Search for the cell housing the specified text and yield its [X, Y] center coordinate. 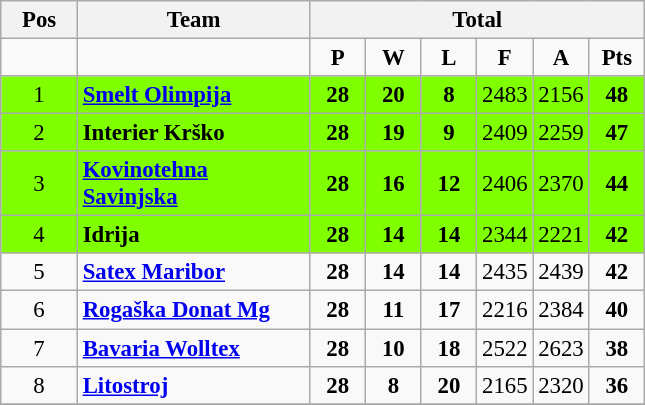
1 [40, 95]
Kovinotehna Savinjska [194, 184]
Idrija [194, 235]
W [394, 58]
Bavaria Wolltex [194, 348]
2623 [561, 348]
19 [394, 133]
44 [617, 184]
4 [40, 235]
2165 [505, 385]
7 [40, 348]
2320 [561, 385]
2344 [505, 235]
Smelt Olimpija [194, 95]
A [561, 58]
P [338, 58]
3 [40, 184]
2435 [505, 273]
2409 [505, 133]
2216 [505, 310]
48 [617, 95]
Team [194, 20]
F [505, 58]
36 [617, 385]
Satex Maribor [194, 273]
L [449, 58]
2156 [561, 95]
2384 [561, 310]
12 [449, 184]
16 [394, 184]
Rogaška Donat Mg [194, 310]
Pos [40, 20]
Interier Krško [194, 133]
2259 [561, 133]
2483 [505, 95]
11 [394, 310]
2522 [505, 348]
17 [449, 310]
Litostroj [194, 385]
2 [40, 133]
18 [449, 348]
38 [617, 348]
2221 [561, 235]
Total [478, 20]
2406 [505, 184]
5 [40, 273]
Pts [617, 58]
9 [449, 133]
47 [617, 133]
6 [40, 310]
2370 [561, 184]
2439 [561, 273]
10 [394, 348]
40 [617, 310]
